For the text-containing cell, return its midpoint in [x, y] coordinate format. 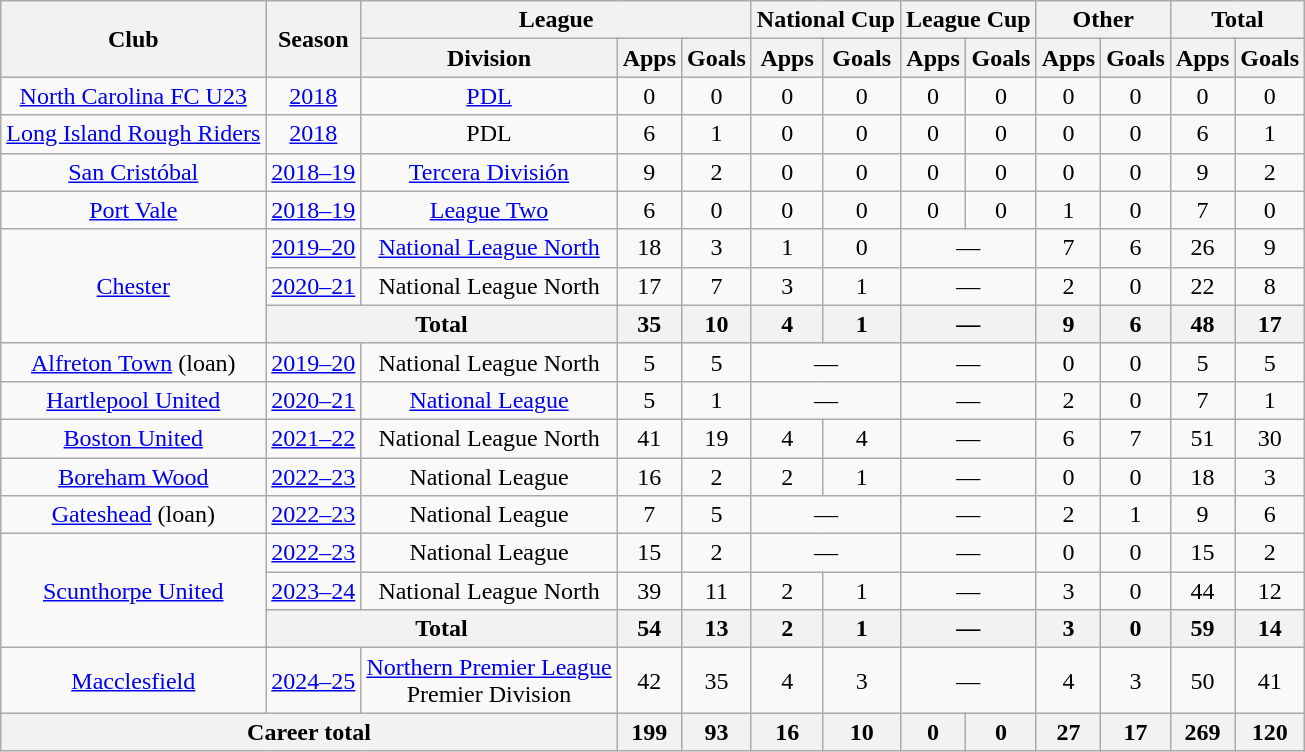
Long Island Rough Riders [134, 134]
Alfreton Town (loan) [134, 362]
8 [1270, 286]
30 [1270, 438]
14 [1270, 629]
11 [717, 591]
26 [1202, 248]
Gateshead (loan) [134, 515]
Division [489, 58]
27 [1068, 732]
54 [649, 629]
Tercera División [489, 172]
2021–22 [314, 438]
42 [649, 680]
19 [717, 438]
51 [1202, 438]
22 [1202, 286]
Hartlepool United [134, 400]
44 [1202, 591]
League Cup [968, 20]
Season [314, 39]
12 [1270, 591]
50 [1202, 680]
Boston United [134, 438]
Club [134, 39]
National Cup [826, 20]
59 [1202, 629]
2024–25 [314, 680]
Boreham Wood [134, 477]
48 [1202, 324]
Port Vale [134, 210]
2023–24 [314, 591]
Macclesfield [134, 680]
Chester [134, 286]
269 [1202, 732]
Northern Premier LeaguePremier Division [489, 680]
199 [649, 732]
39 [649, 591]
League [556, 20]
13 [717, 629]
San Cristóbal [134, 172]
93 [717, 732]
120 [1270, 732]
Career total [309, 732]
Other [1103, 20]
North Carolina FC U23 [134, 96]
League Two [489, 210]
Scunthorpe United [134, 591]
